Output the (x, y) coordinate of the center of the cell containing the given text.  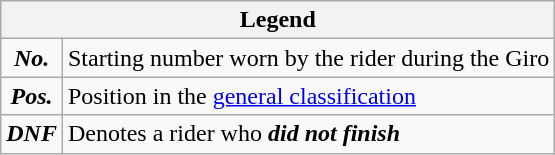
Starting number worn by the rider during the Giro (308, 58)
Position in the general classification (308, 96)
DNF (32, 134)
Pos. (32, 96)
Legend (278, 20)
No. (32, 58)
Denotes a rider who did not finish (308, 134)
